Search for the cell housing the specified text and yield its [x, y] center coordinate. 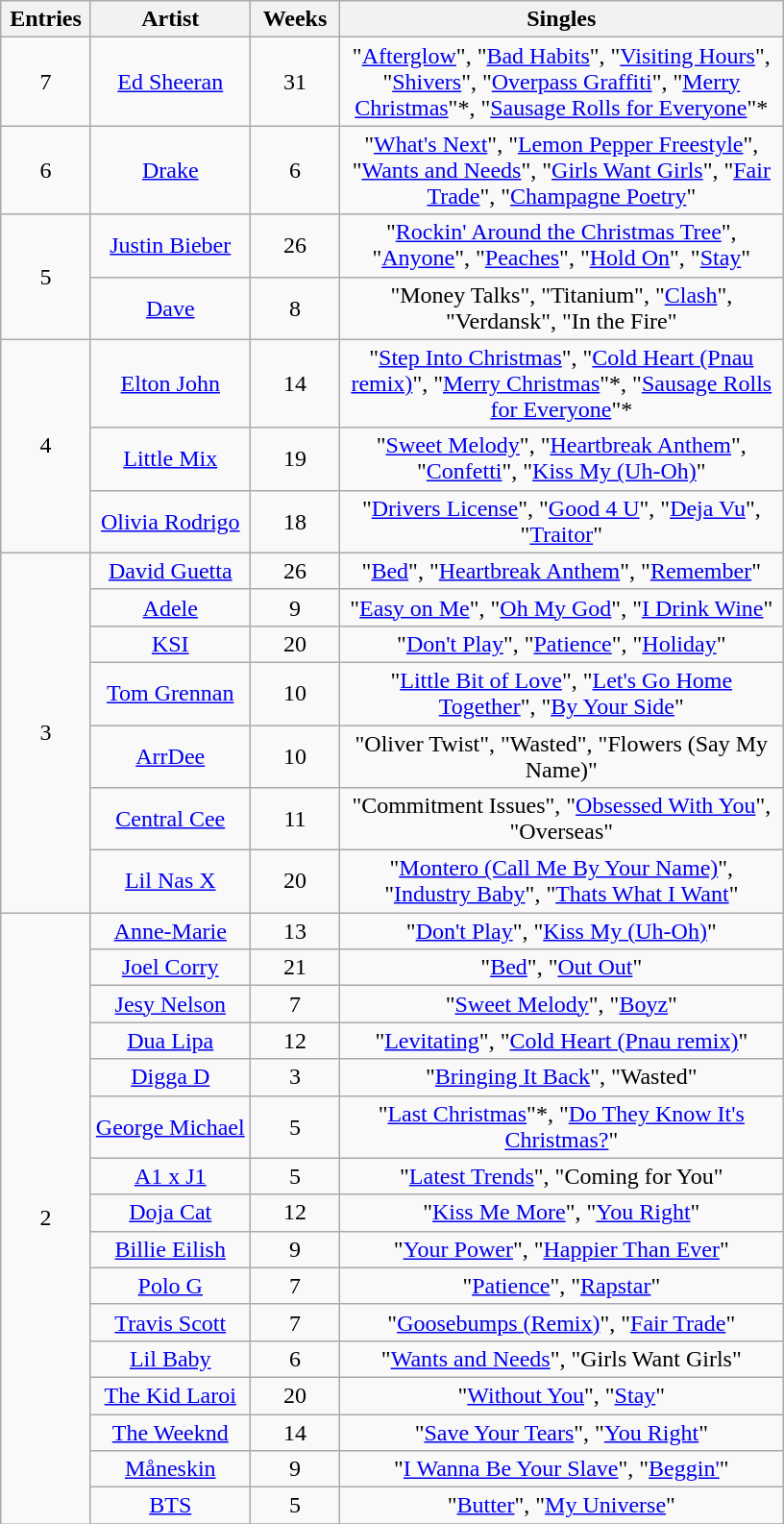
4 [46, 446]
"Easy on Me", "Oh My God", "I Drink Wine" [561, 607]
David Guetta [170, 571]
"Wants and Needs", "Girls Want Girls" [561, 1359]
Joel Corry [170, 968]
"Kiss Me More", "You Right" [561, 1213]
2 [46, 1218]
"Last Christmas"*, "Do They Know It's Christmas?" [561, 1126]
The Weeknd [170, 1433]
BTS [170, 1506]
"Sweet Melody", "Heartbreak Anthem", "Confetti", "Kiss My (Uh-Oh)" [561, 459]
"Butter", "My Universe" [561, 1506]
Lil Baby [170, 1359]
21 [295, 968]
Artist [170, 19]
"Commitment Issues", "Obsessed With You", "Overseas" [561, 819]
Dua Lipa [170, 1041]
"Save Your Tears", "You Right" [561, 1433]
"What's Next", "Lemon Pepper Freestyle", "Wants and Needs", "Girls Want Girls", "Fair Trade", "Champagne Poetry" [561, 170]
"Don't Play", "Kiss My (Uh-Oh)" [561, 931]
"Little Bit of Love", "Let's Go Home Together", "By Your Side" [561, 694]
"Bed", "Heartbreak Anthem", "Remember" [561, 571]
Doja Cat [170, 1213]
"Without You", "Stay" [561, 1395]
"Patience", "Rapstar" [561, 1286]
19 [295, 459]
Central Cee [170, 819]
11 [295, 819]
"Step Into Christmas", "Cold Heart (Pnau remix)", "Merry Christmas"*, "Sausage Rolls for Everyone"* [561, 383]
Elton John [170, 383]
"Afterglow", "Bad Habits", "Visiting Hours", "Shivers", "Overpass Graffiti", "Merry Christmas"*, "Sausage Rolls for Everyone"* [561, 82]
Weeks [295, 19]
Ed Sheeran [170, 82]
"Goosebumps (Remix)", "Fair Trade" [561, 1322]
"Latest Trends", "Coming for You" [561, 1176]
The Kid Laroi [170, 1395]
8 [295, 307]
Anne-Marie [170, 931]
"Montero (Call Me By Your Name)", "Industry Baby", "Thats What I Want" [561, 882]
Polo G [170, 1286]
KSI [170, 644]
"I Wanna Be Your Slave", "Beggin'" [561, 1469]
"Rockin' Around the Christmas Tree", "Anyone", "Peaches", "Hold On", "Stay" [561, 246]
Singles [561, 19]
"Bed", "Out Out" [561, 968]
ArrDee [170, 755]
George Michael [170, 1126]
Travis Scott [170, 1322]
"Levitating", "Cold Heart (Pnau remix)" [561, 1041]
Entries [46, 19]
"Money Talks", "Titanium", "Clash", "Verdansk", "In the Fire" [561, 307]
31 [295, 82]
"Sweet Melody", "Boyz" [561, 1004]
Dave [170, 307]
Drake [170, 170]
Adele [170, 607]
Digga D [170, 1077]
"Oliver Twist", "Wasted", "Flowers (Say My Name)" [561, 755]
Justin Bieber [170, 246]
Little Mix [170, 459]
Tom Grennan [170, 694]
A1 x J1 [170, 1176]
Jesy Nelson [170, 1004]
Lil Nas X [170, 882]
"Bringing It Back", "Wasted" [561, 1077]
Olivia Rodrigo [170, 521]
18 [295, 521]
Måneskin [170, 1469]
"Your Power", "Happier Than Ever" [561, 1249]
"Drivers License", "Good 4 U", "Deja Vu", "Traitor" [561, 521]
13 [295, 931]
"Don't Play", "Patience", "Holiday" [561, 644]
Billie Eilish [170, 1249]
